Pinpoint the cell where the given text exists, returning its (X, Y) midpoint coordinate. 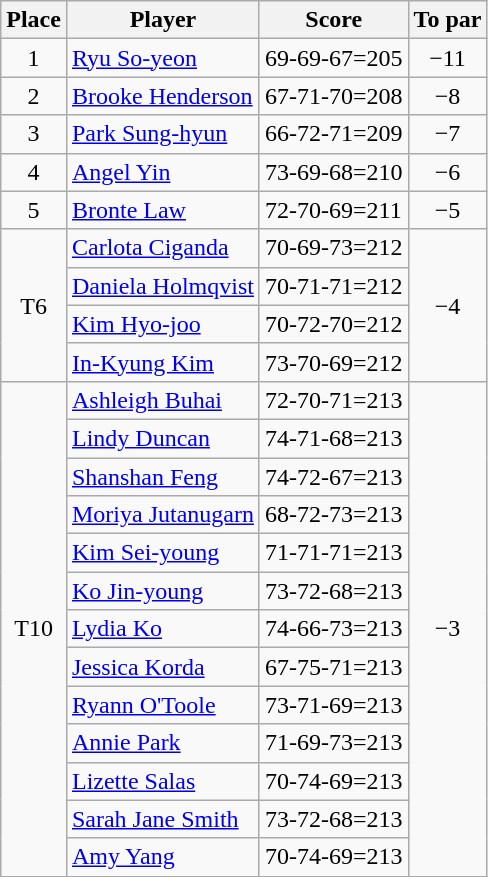
Amy Yang (162, 857)
−7 (448, 134)
74-66-73=213 (334, 629)
−3 (448, 628)
Shanshan Feng (162, 477)
70-71-71=212 (334, 286)
74-71-68=213 (334, 438)
−5 (448, 210)
Jessica Korda (162, 667)
In-Kyung Kim (162, 362)
Brooke Henderson (162, 96)
Ko Jin-young (162, 591)
2 (34, 96)
−4 (448, 305)
Kim Sei-young (162, 553)
Lindy Duncan (162, 438)
Lydia Ko (162, 629)
Kim Hyo-joo (162, 324)
Ryu So-yeon (162, 58)
To par (448, 20)
−8 (448, 96)
Ryann O'Toole (162, 705)
Carlota Ciganda (162, 248)
66-72-71=209 (334, 134)
74-72-67=213 (334, 477)
70-69-73=212 (334, 248)
Lizette Salas (162, 781)
73-71-69=213 (334, 705)
−11 (448, 58)
67-75-71=213 (334, 667)
−6 (448, 172)
71-69-73=213 (334, 743)
3 (34, 134)
T6 (34, 305)
4 (34, 172)
67-71-70=208 (334, 96)
Bronte Law (162, 210)
Daniela Holmqvist (162, 286)
Annie Park (162, 743)
72-70-71=213 (334, 400)
Score (334, 20)
Sarah Jane Smith (162, 819)
Angel Yin (162, 172)
73-70-69=212 (334, 362)
Moriya Jutanugarn (162, 515)
68-72-73=213 (334, 515)
70-72-70=212 (334, 324)
1 (34, 58)
71-71-71=213 (334, 553)
Player (162, 20)
T10 (34, 628)
72-70-69=211 (334, 210)
5 (34, 210)
69-69-67=205 (334, 58)
Ashleigh Buhai (162, 400)
Place (34, 20)
73-69-68=210 (334, 172)
Park Sung-hyun (162, 134)
